For the text-containing cell, return its midpoint in (x, y) coordinate format. 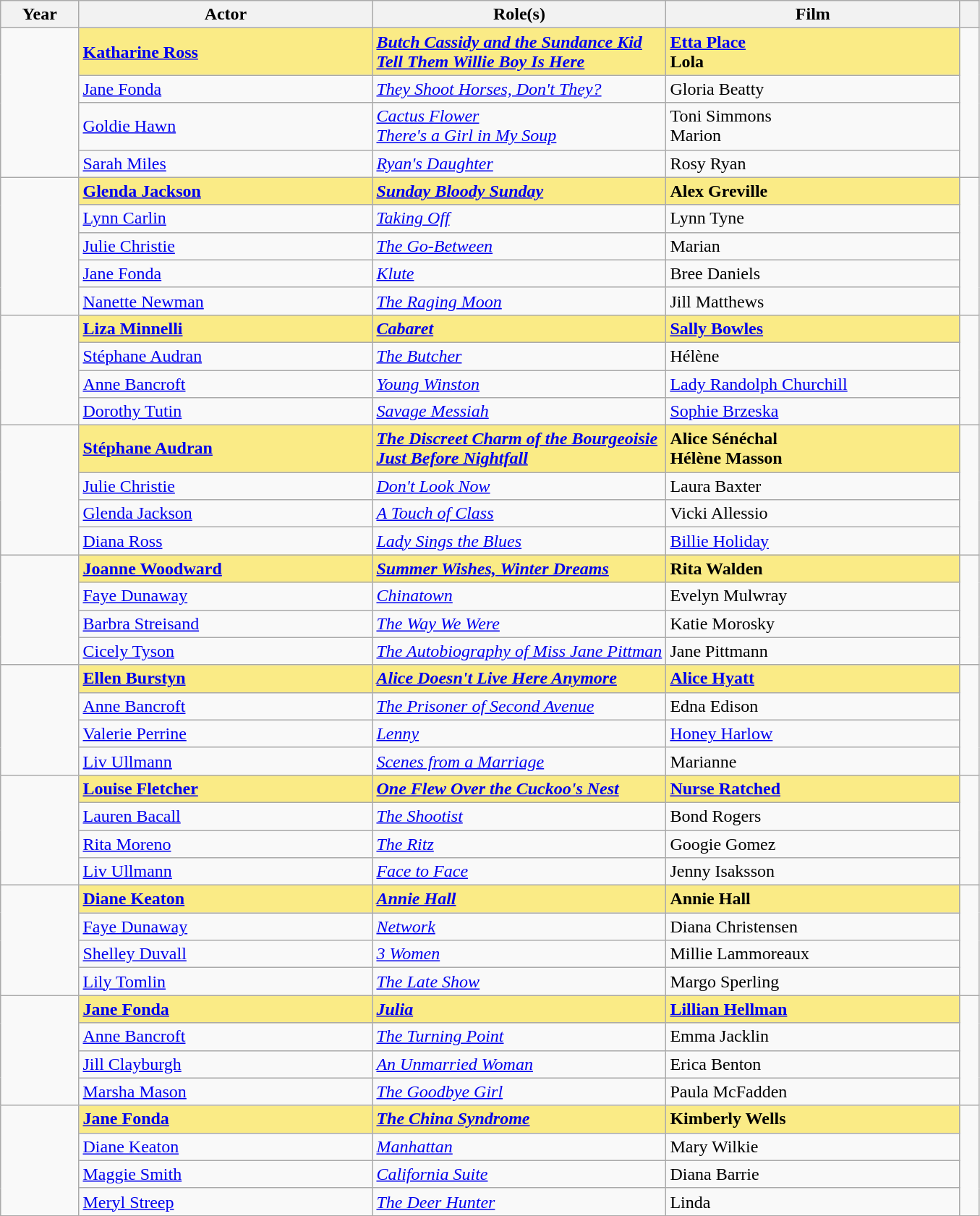
Summer Wishes, Winter Dreams (519, 569)
Bree Daniels (813, 273)
Butch Cassidy and the Sundance Kid Tell Them Willie Boy Is Here (519, 52)
Etta Place Lola (813, 52)
Savage Messiah (519, 412)
Nanette Newman (226, 301)
Marianne (813, 761)
Ellen Burstyn (226, 679)
Billie Holiday (813, 541)
Alice Doesn't Live Here Anymore (519, 679)
The China Syndrome (519, 1119)
Kimberly Wells (813, 1119)
Lily Tomlin (226, 982)
Cabaret (519, 328)
Sophie Brzeska (813, 412)
Millie Lammoreaux (813, 954)
The Go-Between (519, 246)
Cicely Tyson (226, 651)
Klute (519, 273)
Taking Off (519, 218)
Jane Pittmann (813, 651)
Sunday Bloody Sunday (519, 191)
Alice Sénéchal Hélène Masson (813, 448)
Erica Benton (813, 1064)
Jill Clayburgh (226, 1064)
Lauren Bacall (226, 816)
The Shootist (519, 816)
Alex Greville (813, 191)
Rita Walden (813, 569)
Margo Sperling (813, 982)
Ryan's Daughter (519, 163)
Toni Simmons Marion (813, 126)
Emma Jacklin (813, 1037)
Cactus Flower There's a Girl in My Soup (519, 126)
Edna Edison (813, 706)
Liza Minnelli (226, 328)
Meryl Streep (226, 1202)
Maggie Smith (226, 1174)
The Ritz (519, 844)
Katharine Ross (226, 52)
The Late Show (519, 982)
Network (519, 927)
Shelley Duvall (226, 954)
One Flew Over the Cuckoo's Nest (519, 788)
Marsha Mason (226, 1092)
Nurse Ratched (813, 788)
Face to Face (519, 872)
Sarah Miles (226, 163)
Young Winston (519, 384)
Manhattan (519, 1147)
The Goodbye Girl (519, 1092)
Julia (519, 1009)
Jill Matthews (813, 301)
Rita Moreno (226, 844)
Marian (813, 246)
Role(s) (519, 14)
Valerie Perrine (226, 734)
Don't Look Now (519, 486)
Lenny (519, 734)
Joanne Woodward (226, 569)
California Suite (519, 1174)
3 Women (519, 954)
Paula McFadden (813, 1092)
Vicki Allessio (813, 514)
The Butcher (519, 356)
Lynn Tyne (813, 218)
Mary Wilkie (813, 1147)
Lady Randolph Churchill (813, 384)
Gloria Beatty (813, 89)
Diana Barrie (813, 1174)
Rosy Ryan (813, 163)
Barbra Streisand (226, 624)
Scenes from a Marriage (519, 761)
Chinatown (519, 596)
Katie Morosky (813, 624)
Louise Fletcher (226, 788)
A Touch of Class (519, 514)
Film (813, 14)
The Discreet Charm of the Bourgeoisie Just Before Nightfall (519, 448)
Googie Gomez (813, 844)
Bond Rogers (813, 816)
The Prisoner of Second Avenue (519, 706)
Honey Harlow (813, 734)
Linda (813, 1202)
Actor (226, 14)
Alice Hyatt (813, 679)
The Deer Hunter (519, 1202)
Evelyn Mulwray (813, 596)
They Shoot Horses, Don't They? (519, 89)
The Autobiography of Miss Jane Pittman (519, 651)
Goldie Hawn (226, 126)
The Raging Moon (519, 301)
Diana Christensen (813, 927)
Diana Ross (226, 541)
The Way We Were (519, 624)
The Turning Point (519, 1037)
Lynn Carlin (226, 218)
Jenny Isaksson (813, 872)
Dorothy Tutin (226, 412)
Sally Bowles (813, 328)
Year (40, 14)
Hélène (813, 356)
Laura Baxter (813, 486)
Lady Sings the Blues (519, 541)
Lillian Hellman (813, 1009)
An Unmarried Woman (519, 1064)
